Locate the cell with the specified text and output its (x, y) center coordinate. 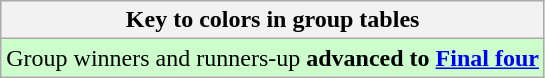
Group winners and runners-up advanced to Final four (273, 58)
Key to colors in group tables (273, 20)
